Pinpoint the cell where the given text exists, returning its [x, y] midpoint coordinate. 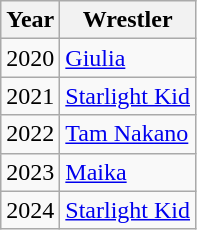
Giulia [128, 58]
Maika [128, 172]
2023 [30, 172]
2020 [30, 58]
Tam Nakano [128, 134]
Year [30, 20]
2022 [30, 134]
2021 [30, 96]
2024 [30, 210]
Wrestler [128, 20]
